Detect which cell encompasses the target text, then output its [X, Y] center coordinate. 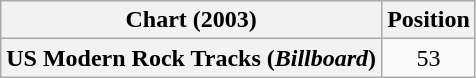
53 [429, 58]
Position [429, 20]
Chart (2003) [192, 20]
US Modern Rock Tracks (Billboard) [192, 58]
